Output the (X, Y) coordinate of the center of the cell containing the given text.  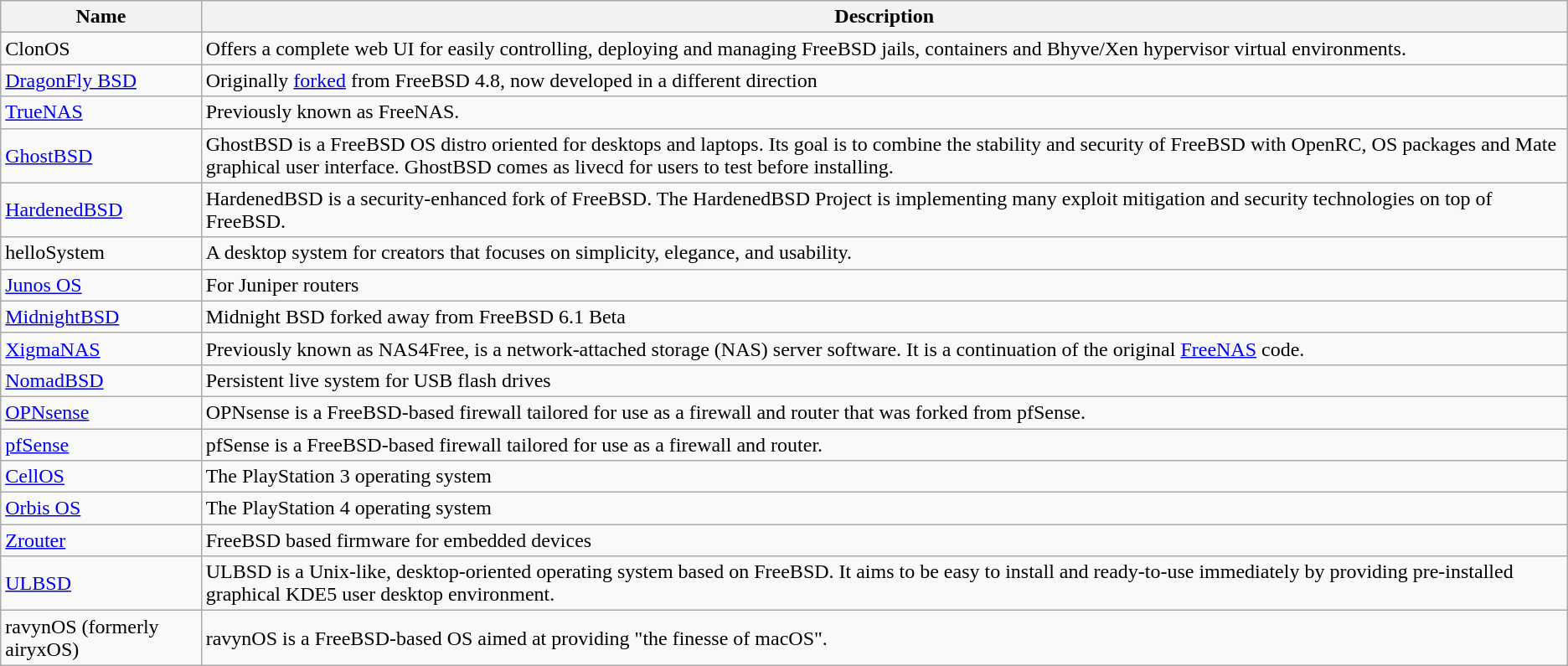
Originally forked from FreeBSD 4.8, now developed in a different direction (885, 80)
OPNsense (101, 412)
XigmaNAS (101, 348)
MidnightBSD (101, 317)
Previously known as NAS4Free, is a network-attached storage (NAS) server software. It is a continuation of the original FreeNAS code. (885, 348)
HardenedBSD (101, 209)
ravynOS is a FreeBSD-based OS aimed at providing "the finesse of macOS". (885, 638)
Previously known as FreeNAS. (885, 112)
Orbis OS (101, 509)
The PlayStation 4 operating system (885, 509)
Description (885, 17)
Persistent live system for USB flash drives (885, 380)
TrueNAS (101, 112)
Offers a complete web UI for easily controlling, deploying and managing FreeBSD jails, containers and Bhyve/Xen hypervisor virtual environments. (885, 49)
pfSense (101, 445)
ClonOS (101, 49)
helloSystem (101, 253)
Junos OS (101, 285)
DragonFly BSD (101, 80)
FreeBSD based firmware for embedded devices (885, 540)
OPNsense is a FreeBSD-based firewall tailored for use as a firewall and router that was forked from pfSense. (885, 412)
Zrouter (101, 540)
For Juniper routers (885, 285)
A desktop system for creators that focuses on simplicity, elegance, and usability. (885, 253)
pfSense is a FreeBSD-based firewall tailored for use as a firewall and router. (885, 445)
ULBSD (101, 583)
NomadBSD (101, 380)
GhostBSD (101, 156)
Midnight BSD forked away from FreeBSD 6.1 Beta (885, 317)
Name (101, 17)
ravynOS (formerly airyxOS) (101, 638)
CellOS (101, 477)
The PlayStation 3 operating system (885, 477)
